Find where the given text appears and provide that cell's center as (x, y) coordinate. 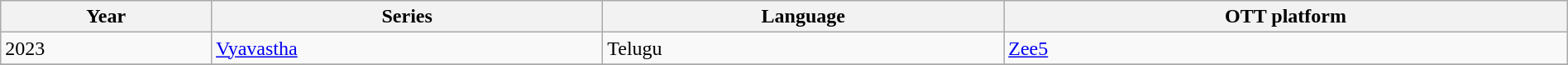
Year (106, 17)
Telugu (804, 48)
Language (804, 17)
Zee5 (1285, 48)
Vyavastha (407, 48)
2023 (106, 48)
OTT platform (1285, 17)
Series (407, 17)
